Find where the given text appears and provide that cell's center as [x, y] coordinate. 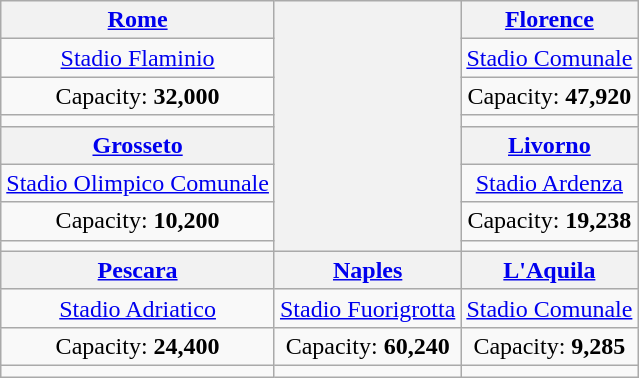
Naples [367, 270]
Capacity: 19,238 [550, 221]
Stadio Flaminio [138, 58]
Rome [138, 20]
Capacity: 24,400 [138, 346]
Stadio Fuorigrotta [367, 308]
Capacity: 32,000 [138, 96]
Capacity: 9,285 [550, 346]
Stadio Olimpico Comunale [138, 183]
Livorno [550, 145]
L'Aquila [550, 270]
Stadio Adriatico [138, 308]
Pescara [138, 270]
Capacity: 47,920 [550, 96]
Florence [550, 20]
Capacity: 60,240 [367, 346]
Capacity: 10,200 [138, 221]
Grosseto [138, 145]
Stadio Ardenza [550, 183]
